For the text-containing cell, return its midpoint in [X, Y] coordinate format. 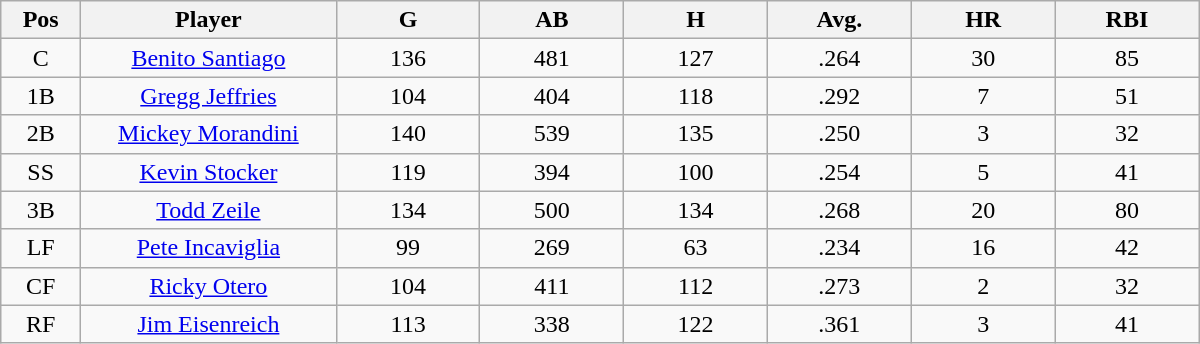
.254 [839, 172]
AB [552, 20]
CF [41, 286]
Pos [41, 20]
1B [41, 96]
127 [696, 58]
122 [696, 324]
.250 [839, 134]
Jim Eisenreich [209, 324]
118 [696, 96]
269 [552, 248]
20 [983, 210]
63 [696, 248]
Benito Santiago [209, 58]
404 [552, 96]
C [41, 58]
RBI [1127, 20]
85 [1127, 58]
51 [1127, 96]
.234 [839, 248]
100 [696, 172]
16 [983, 248]
394 [552, 172]
Avg. [839, 20]
5 [983, 172]
411 [552, 286]
136 [408, 58]
HR [983, 20]
481 [552, 58]
30 [983, 58]
80 [1127, 210]
Player [209, 20]
G [408, 20]
Kevin Stocker [209, 172]
.268 [839, 210]
140 [408, 134]
113 [408, 324]
7 [983, 96]
3B [41, 210]
500 [552, 210]
2B [41, 134]
SS [41, 172]
Ricky Otero [209, 286]
119 [408, 172]
Pete Incaviglia [209, 248]
.273 [839, 286]
.264 [839, 58]
2 [983, 286]
112 [696, 286]
LF [41, 248]
99 [408, 248]
H [696, 20]
135 [696, 134]
RF [41, 324]
539 [552, 134]
Mickey Morandini [209, 134]
Todd Zeile [209, 210]
42 [1127, 248]
.292 [839, 96]
.361 [839, 324]
338 [552, 324]
Gregg Jeffries [209, 96]
